Detect which cell encompasses the target text, then output its (X, Y) center coordinate. 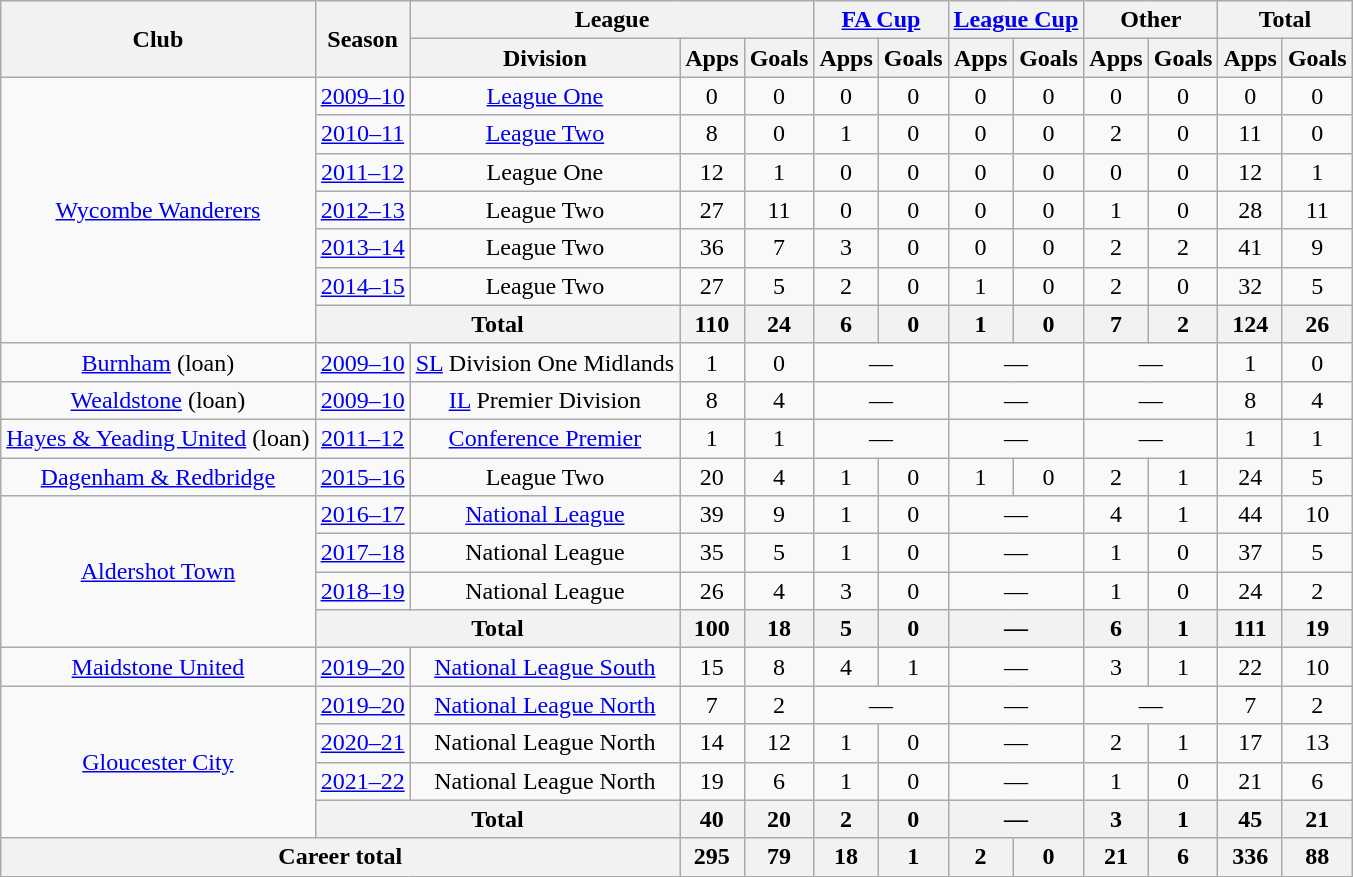
Dagenham & Redbridge (158, 477)
100 (712, 629)
Season (362, 39)
Maidstone United (158, 667)
111 (1250, 629)
2021–22 (362, 781)
2017–18 (362, 553)
2012–13 (362, 210)
124 (1250, 324)
Career total (340, 857)
National League South (545, 667)
2016–17 (362, 515)
32 (1250, 286)
45 (1250, 819)
336 (1250, 857)
SL Division One Midlands (545, 362)
League Cup (1016, 20)
13 (1317, 743)
2018–19 (362, 591)
Other (1151, 20)
15 (712, 667)
40 (712, 819)
44 (1250, 515)
28 (1250, 210)
FA Cup (881, 20)
Aldershot Town (158, 572)
14 (712, 743)
17 (1250, 743)
IL Premier Division (545, 400)
League (612, 20)
Burnham (loan) (158, 362)
2020–21 (362, 743)
Conference Premier (545, 438)
22 (1250, 667)
Division (545, 58)
2015–16 (362, 477)
79 (779, 857)
35 (712, 553)
39 (712, 515)
110 (712, 324)
2010–11 (362, 134)
2013–14 (362, 248)
37 (1250, 553)
41 (1250, 248)
Gloucester City (158, 762)
Hayes & Yeading United (loan) (158, 438)
2014–15 (362, 286)
Wealdstone (loan) (158, 400)
Wycombe Wanderers (158, 210)
295 (712, 857)
88 (1317, 857)
Club (158, 39)
36 (712, 248)
